Return (X, Y) of the center of cell containing provided text 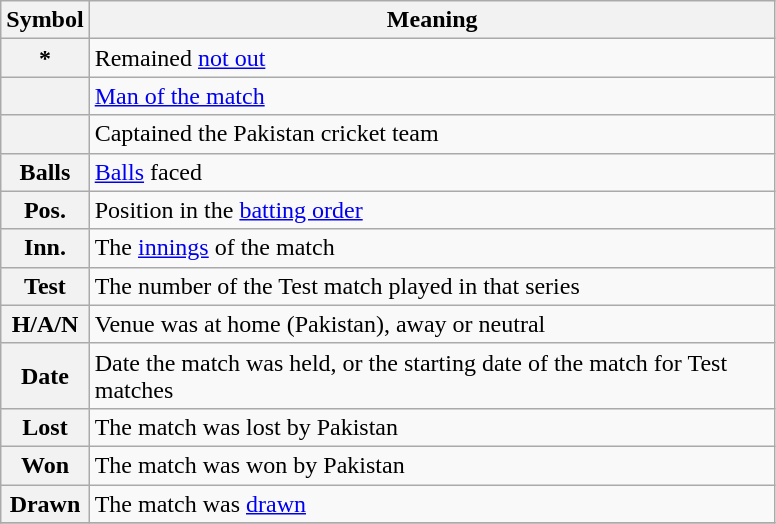
Lost (45, 427)
The innings of the match (432, 248)
Inn. (45, 248)
Balls (45, 172)
Date (45, 376)
Remained not out (432, 58)
Date the match was held, or the starting date of the match for Test matches (432, 376)
Venue was at home (Pakistan), away or neutral (432, 324)
The match was won by Pakistan (432, 465)
Pos. (45, 210)
Meaning (432, 20)
Symbol (45, 20)
Captained the Pakistan cricket team (432, 134)
H/A/N (45, 324)
The match was drawn (432, 503)
Won (45, 465)
* (45, 58)
The match was lost by Pakistan (432, 427)
Drawn (45, 503)
Balls faced (432, 172)
The number of the Test match played in that series (432, 286)
Man of the match (432, 96)
Test (45, 286)
Position in the batting order (432, 210)
